Search for the cell housing the specified text and yield its (x, y) center coordinate. 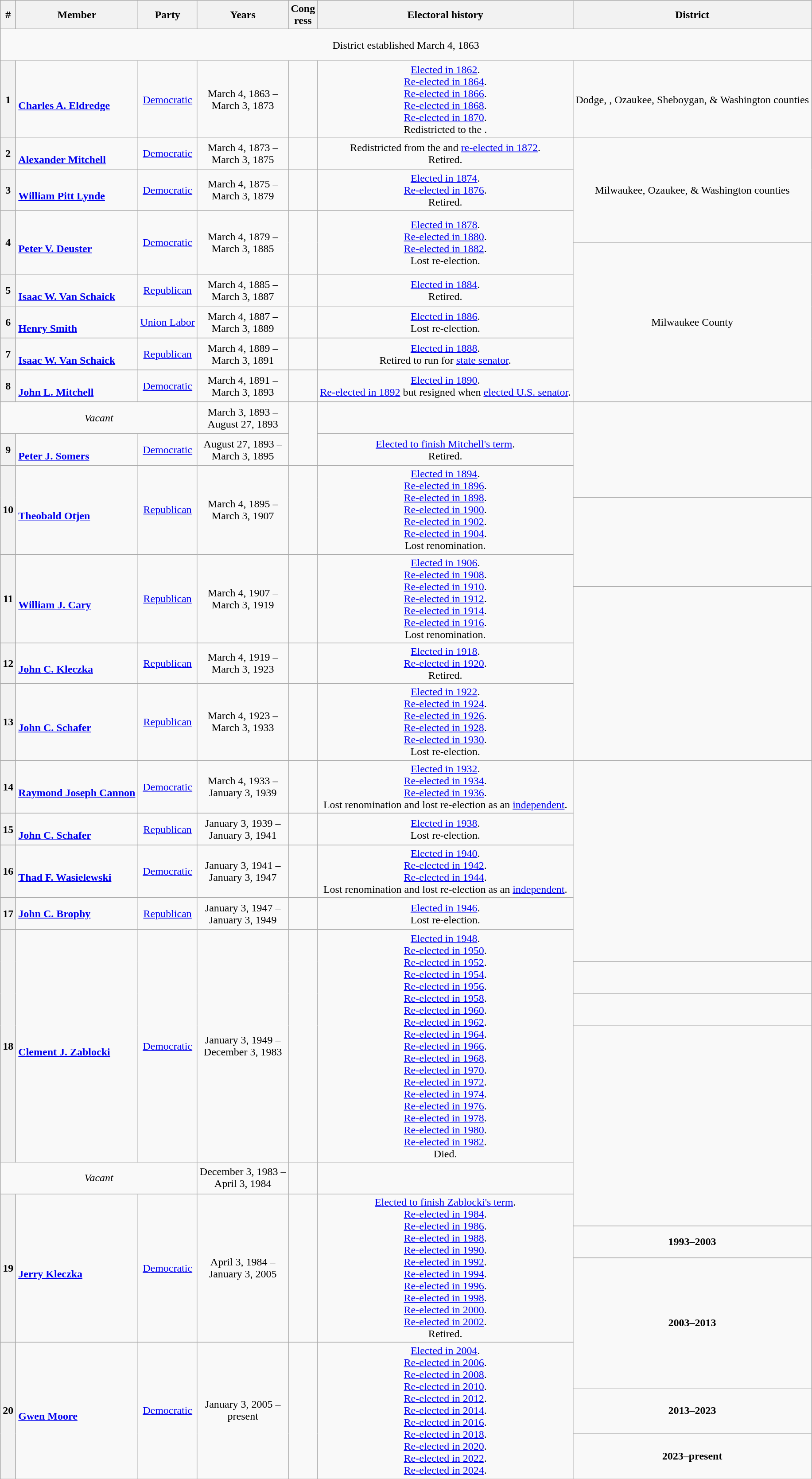
March 4, 1933 –January 3, 1939 (243, 787)
Milwaukee County (692, 322)
Milwaukee, Ozaukee, & Washington counties (692, 190)
March 4, 1879 –March 3, 1885 (243, 242)
1993–2003 (692, 1242)
Elected in 1938.Lost re-election. (446, 829)
March 4, 1875 –March 3, 1879 (243, 190)
9 (8, 450)
8 (8, 386)
Elected in 1886.Lost re-election. (446, 322)
16 (8, 871)
2 (8, 154)
Elected in 1946.Lost re-election. (446, 914)
March 4, 1923 –March 3, 1933 (243, 722)
March 4, 1907 –March 3, 1919 (243, 599)
Elected in 1890.Re-elected in 1892 but resigned when elected U.S. senator. (446, 386)
2023–present (692, 1456)
Electoral history (446, 15)
Clement J. Zablocki (77, 1046)
John C. Kleczka (77, 663)
April 3, 1984 –January 3, 2005 (243, 1268)
6 (8, 322)
10 (8, 510)
Member (77, 15)
Elected in 1862.Re-elected in 1864.Re-elected in 1866.Re-elected in 1868.Re-elected in 1870.Redistricted to the . (446, 99)
March 4, 1889 –March 3, 1891 (243, 354)
January 3, 1939 –January 3, 1941 (243, 829)
January 3, 1949 –December 3, 1983 (243, 1046)
William Pitt Lynde (77, 190)
March 4, 1887 –March 3, 1889 (243, 322)
Thad F. Wasielewski (77, 871)
January 3, 1947 –January 3, 1949 (243, 914)
Charles A. Eldredge (77, 99)
John C. Brophy (77, 914)
12 (8, 663)
2013–2023 (692, 1411)
3 (8, 190)
18 (8, 1046)
Theobald Otjen (77, 510)
William J. Cary (77, 599)
District established March 4, 1863 (406, 45)
19 (8, 1268)
Gwen Moore (77, 1410)
January 3, 1941 –January 3, 1947 (243, 871)
March 3, 1893 –August 27, 1893 (243, 418)
5 (8, 290)
11 (8, 599)
District (692, 15)
Elected in 1884.Retired. (446, 290)
August 27, 1893 –March 3, 1895 (243, 450)
Peter V. Deuster (77, 242)
Elected in 1888.Retired to run for state senator. (446, 354)
Henry Smith (77, 322)
March 4, 1895 –March 3, 1907 (243, 510)
Elected in 1922.Re-elected in 1924.Re-elected in 1926.Re-elected in 1928.Re-elected in 1930.Lost re-election. (446, 722)
March 4, 1891 –March 3, 1893 (243, 386)
Elected in 1874.Re-elected in 1876.Retired. (446, 190)
Elected in 1894.Re-elected in 1896.Re-elected in 1898.Re-elected in 1900.Re-elected in 1902.Re-elected in 1904.Lost renomination. (446, 510)
Elected in 1940.Re-elected in 1942.Re-elected in 1944.Lost renomination and lost re-election as an independent. (446, 871)
Congress (303, 15)
January 3, 2005 –present (243, 1410)
Alexander Mitchell (77, 154)
Union Labor (167, 322)
Dodge, , Ozaukee, Sheboygan, & Washington counties (692, 99)
7 (8, 354)
Peter J. Somers (77, 450)
Party (167, 15)
1 (8, 99)
December 3, 1983 –April 3, 1984 (243, 1178)
March 4, 1885 –March 3, 1887 (243, 290)
4 (8, 242)
Jerry Kleczka (77, 1268)
15 (8, 829)
2003–2013 (692, 1323)
17 (8, 914)
Raymond Joseph Cannon (77, 787)
Redistricted from the and re-elected in 1872.Retired. (446, 154)
March 4, 1919 –March 3, 1923 (243, 663)
March 4, 1863 –March 3, 1873 (243, 99)
Years (243, 15)
Elected to finish Mitchell's term.Retired. (446, 450)
Elected in 1932.Re-elected in 1934.Re-elected in 1936.Lost renomination and lost re-election as an independent. (446, 787)
# (8, 15)
Elected in 1878.Re-elected in 1880.Re-elected in 1882.Lost re-election. (446, 242)
Elected in 1906.Re-elected in 1908.Re-elected in 1910.Re-elected in 1912.Re-elected in 1914.Re-elected in 1916.Lost renomination. (446, 599)
13 (8, 722)
20 (8, 1410)
Elected in 1918.Re-elected in 1920.Retired. (446, 663)
March 4, 1873 –March 3, 1875 (243, 154)
John L. Mitchell (77, 386)
14 (8, 787)
